Pinpoint the cell where the given text exists, returning its (X, Y) midpoint coordinate. 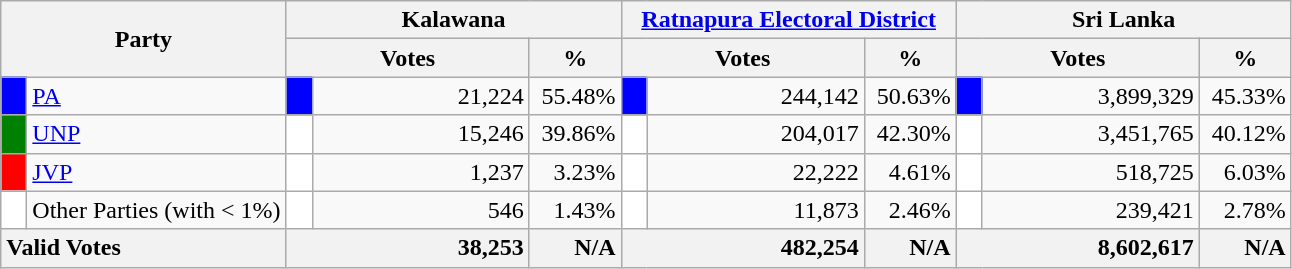
204,017 (756, 134)
55.48% (575, 96)
22,222 (756, 172)
JVP (156, 172)
244,142 (756, 96)
PA (156, 96)
546 (420, 210)
1.43% (575, 210)
239,421 (1090, 210)
518,725 (1090, 172)
45.33% (1245, 96)
8,602,617 (1078, 248)
50.63% (910, 96)
3.23% (575, 172)
Valid Votes (144, 248)
Other Parties (with < 1%) (156, 210)
39.86% (575, 134)
Sri Lanka (1124, 20)
11,873 (756, 210)
2.46% (910, 210)
1,237 (420, 172)
482,254 (742, 248)
42.30% (910, 134)
3,899,329 (1090, 96)
UNP (156, 134)
15,246 (420, 134)
Ratnapura Electoral District (788, 20)
Kalawana (454, 20)
38,253 (408, 248)
21,224 (420, 96)
4.61% (910, 172)
Party (144, 39)
6.03% (1245, 172)
3,451,765 (1090, 134)
2.78% (1245, 210)
40.12% (1245, 134)
